Scan for the cell matching the given text and deliver its (X, Y) coordinate at center. 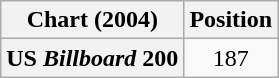
US Billboard 200 (92, 58)
Position (231, 20)
187 (231, 58)
Chart (2004) (92, 20)
